Detect which cell encompasses the target text, then output its [X, Y] center coordinate. 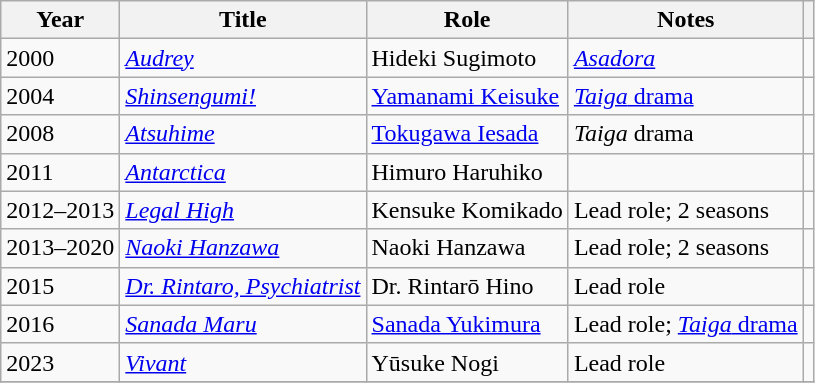
Legal High [243, 210]
2013–2020 [60, 248]
Sanada Maru [243, 324]
2004 [60, 96]
2023 [60, 362]
Lead role; Taiga drama [686, 324]
2015 [60, 286]
Kensuke Komikado [467, 210]
2011 [60, 172]
Atsuhime [243, 134]
Role [467, 20]
Dr. Rintarō Hino [467, 286]
Sanada Yukimura [467, 324]
Audrey [243, 58]
Antarctica [243, 172]
2012–2013 [60, 210]
Year [60, 20]
2016 [60, 324]
Hideki Sugimoto [467, 58]
2008 [60, 134]
Tokugawa Iesada [467, 134]
Yūsuke Nogi [467, 362]
Vivant [243, 362]
Yamanami Keisuke [467, 96]
Asadora [686, 58]
2000 [60, 58]
Shinsengumi! [243, 96]
Himuro Haruhiko [467, 172]
Dr. Rintaro, Psychiatrist [243, 286]
Notes [686, 20]
Title [243, 20]
